Identify which cell holds the provided text, then report its (x, y) central coordinate. 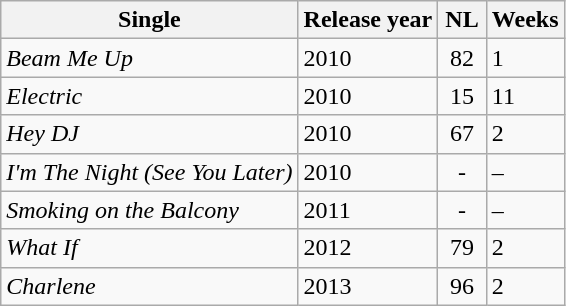
Single (150, 20)
2013 (368, 286)
Hey DJ (150, 134)
2012 (368, 248)
2011 (368, 210)
79 (462, 248)
67 (462, 134)
I'm The Night (See You Later) (150, 172)
NL (462, 20)
Weeks (525, 20)
11 (525, 96)
82 (462, 58)
What If (150, 248)
Electric (150, 96)
15 (462, 96)
Release year (368, 20)
Charlene (150, 286)
1 (525, 58)
Smoking on the Balcony (150, 210)
Beam Me Up (150, 58)
96 (462, 286)
